Return the [x, y] coordinate for the center point of the cell that contains the specified text.  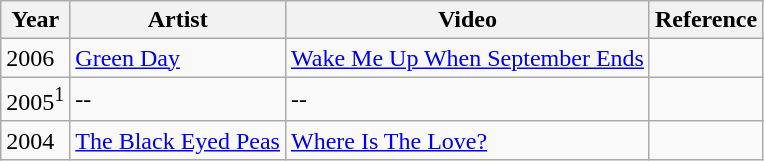
Where Is The Love? [467, 140]
Video [467, 20]
Wake Me Up When September Ends [467, 58]
The Black Eyed Peas [178, 140]
20051 [36, 100]
2004 [36, 140]
Artist [178, 20]
Green Day [178, 58]
2006 [36, 58]
Reference [706, 20]
Year [36, 20]
